Scan for the cell matching the given text and deliver its [x, y] coordinate at center. 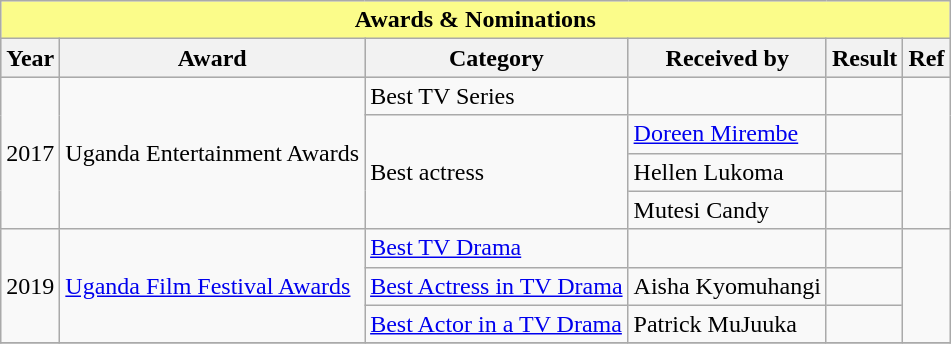
Aisha Kyomuhangi [727, 286]
Received by [727, 58]
Category [496, 58]
Result [864, 58]
2019 [30, 286]
Best TV Drama [496, 248]
Award [212, 58]
Best actress [496, 172]
Best Actress in TV Drama [496, 286]
Year [30, 58]
Mutesi Candy [727, 210]
Uganda Entertainment Awards [212, 153]
Awards & Nominations [476, 20]
2017 [30, 153]
Uganda Film Festival Awards [212, 286]
Doreen Mirembe [727, 134]
Ref [926, 58]
Hellen Lukoma [727, 172]
Best TV Series [496, 96]
Best Actor in a TV Drama [496, 324]
Patrick MuJuuka [727, 324]
